Pinpoint the cell where the given text exists, returning its (x, y) midpoint coordinate. 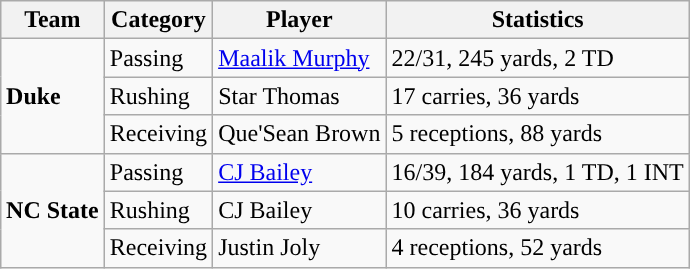
Maalik Murphy (300, 58)
Statistics (538, 20)
NC State (53, 210)
5 receptions, 88 yards (538, 134)
Que'Sean Brown (300, 134)
Team (53, 20)
Category (158, 20)
10 carries, 36 yards (538, 210)
Star Thomas (300, 96)
4 receptions, 52 yards (538, 248)
Player (300, 20)
16/39, 184 yards, 1 TD, 1 INT (538, 172)
17 carries, 36 yards (538, 96)
22/31, 245 yards, 2 TD (538, 58)
Justin Joly (300, 248)
Duke (53, 96)
